Detect which cell encompasses the target text, then output its (x, y) center coordinate. 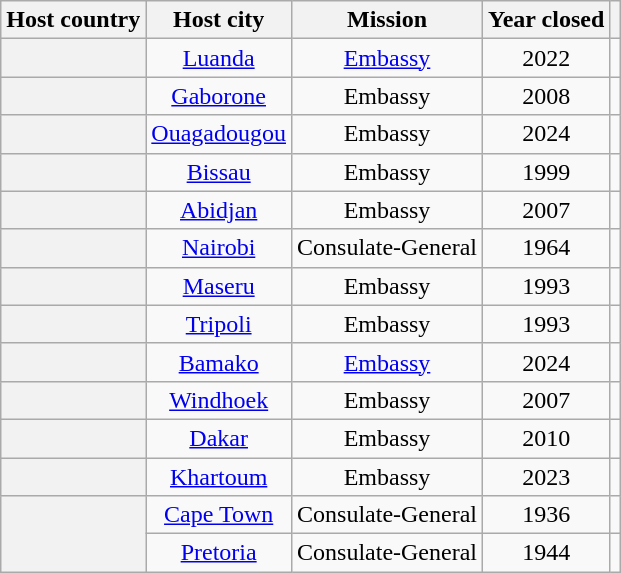
Host city (219, 20)
Maseru (219, 286)
1964 (546, 248)
Gaborone (219, 96)
Luanda (219, 58)
Cape Town (219, 515)
Tripoli (219, 324)
Year closed (546, 20)
Bissau (219, 172)
1936 (546, 515)
1999 (546, 172)
2022 (546, 58)
Abidjan (219, 210)
Bamako (219, 362)
Ouagadougou (219, 134)
1944 (546, 553)
2023 (546, 477)
Pretoria (219, 553)
Nairobi (219, 248)
Dakar (219, 438)
Host country (74, 20)
2008 (546, 96)
Mission (388, 20)
Windhoek (219, 400)
Khartoum (219, 477)
2010 (546, 438)
